Identify which cell holds the provided text, then report its (x, y) central coordinate. 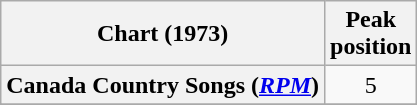
5 (371, 85)
Canada Country Songs (RPM) (163, 85)
Peak position (371, 34)
Chart (1973) (163, 34)
